For the text-containing cell, return its midpoint in [X, Y] coordinate format. 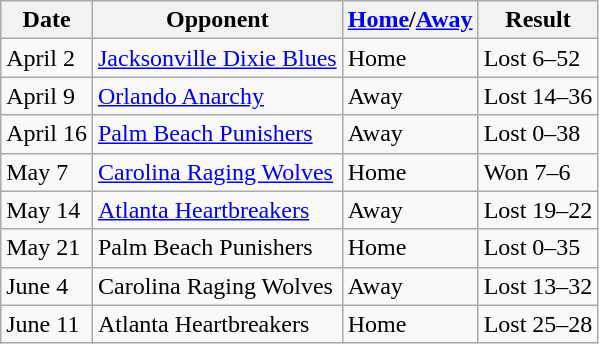
May 21 [47, 248]
Orlando Anarchy [217, 96]
April 16 [47, 134]
May 14 [47, 210]
Lost 0–35 [538, 248]
Won 7–6 [538, 172]
Opponent [217, 20]
Home/Away [410, 20]
Lost 0–38 [538, 134]
Result [538, 20]
Lost 13–32 [538, 286]
Lost 19–22 [538, 210]
April 2 [47, 58]
Lost 25–28 [538, 324]
May 7 [47, 172]
June 11 [47, 324]
Lost 6–52 [538, 58]
Lost 14–36 [538, 96]
Date [47, 20]
Jacksonville Dixie Blues [217, 58]
June 4 [47, 286]
April 9 [47, 96]
